Locate the cell with the specified text and output its (x, y) center coordinate. 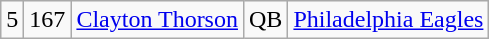
Philadelphia Eagles (388, 20)
Clayton Thorson (158, 20)
QB (265, 20)
167 (48, 20)
5 (12, 20)
